Determine the (x, y) coordinate at the center of the cell enclosing the given text.  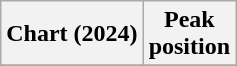
Peakposition (189, 34)
Chart (2024) (72, 34)
